Extract the [x, y] coordinate from the center of the cell holding the provided text.  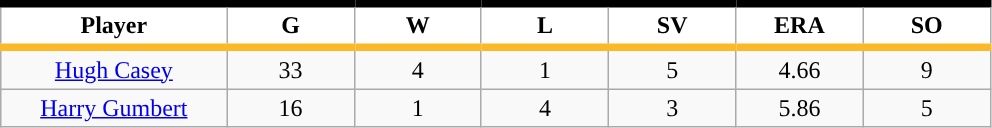
ERA [800, 26]
3 [672, 108]
Player [114, 26]
5.86 [800, 108]
16 [290, 108]
SO [926, 26]
L [544, 26]
Harry Gumbert [114, 108]
Hugh Casey [114, 68]
W [418, 26]
9 [926, 68]
33 [290, 68]
4.66 [800, 68]
G [290, 26]
SV [672, 26]
